Pinpoint the cell where the given text exists, returning its [X, Y] midpoint coordinate. 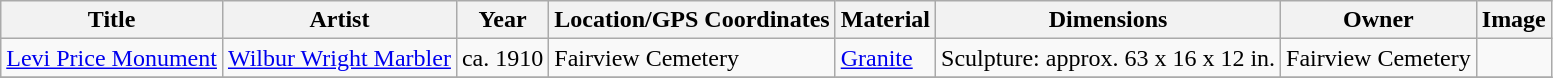
Location/GPS Coordinates [692, 20]
Levi Price Monument [112, 58]
Wilbur Wright Marbler [339, 58]
ca. 1910 [502, 58]
Title [112, 20]
Dimensions [1108, 20]
Image [1514, 20]
Year [502, 20]
Owner [1379, 20]
Granite [885, 58]
Artist [339, 20]
Sculpture: approx. 63 x 16 x 12 in. [1108, 58]
Material [885, 20]
